Return the (X, Y) coordinate for the center point of the cell that contains the specified text.  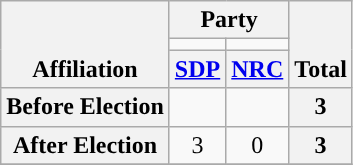
Before Election (86, 107)
NRC (258, 69)
SDP (197, 69)
After Election (86, 145)
Affiliation (86, 44)
Total (321, 44)
0 (258, 145)
Party (228, 20)
